Return [X, Y] of the center of cell containing provided text 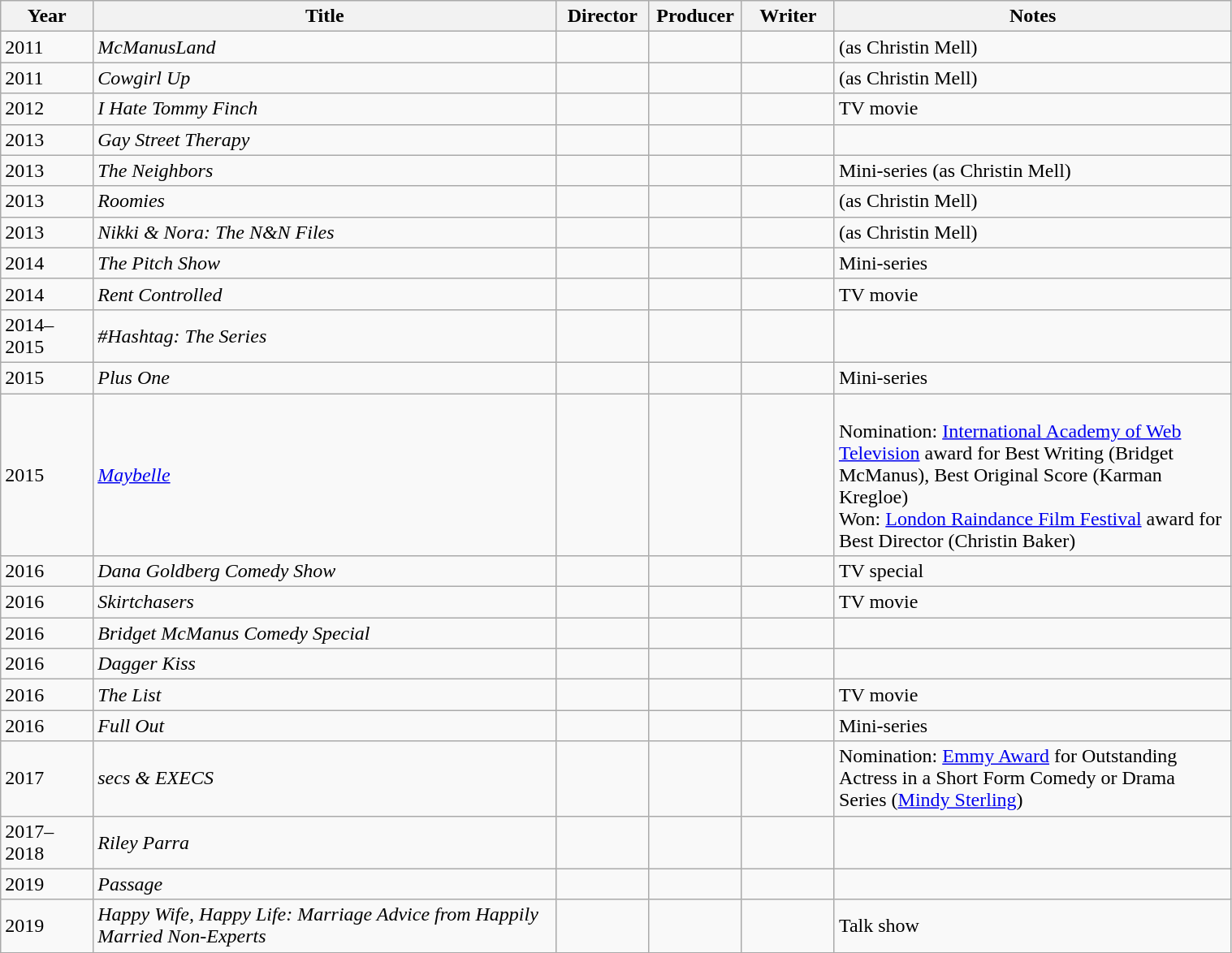
Maybelle [325, 474]
Dana Goldberg Comedy Show [325, 571]
secs & EXECS [325, 778]
Gay Street Therapy [325, 140]
2017–2018 [47, 843]
The Neighbors [325, 170]
2017 [47, 778]
Dagger Kiss [325, 664]
Year [47, 16]
Nomination: Emmy Award for Outstanding Actress in a Short Form Comedy or Drama Series (Mindy Sterling) [1033, 778]
I Hate Tommy Finch [325, 109]
2012 [47, 109]
Rent Controlled [325, 294]
The Pitch Show [325, 263]
TV special [1033, 571]
2014–2015 [47, 336]
Mini-series (as Christin Mell) [1033, 170]
Riley Parra [325, 843]
Cowgirl Up [325, 78]
Producer [695, 16]
Talk show [1033, 925]
McManusLand [325, 47]
Happy Wife, Happy Life: Marriage Advice from Happily Married Non-Experts [325, 925]
Bridget McManus Comedy Special [325, 633]
The List [325, 695]
Skirtchasers [325, 602]
Notes [1033, 16]
Full Out [325, 726]
Nikki & Nora: The N&N Files [325, 232]
Director [603, 16]
Passage [325, 884]
Writer [788, 16]
Title [325, 16]
#Hashtag: The Series [325, 336]
Roomies [325, 201]
Plus One [325, 377]
